From the cell containing the given text, extract its center point as (x, y) coordinate. 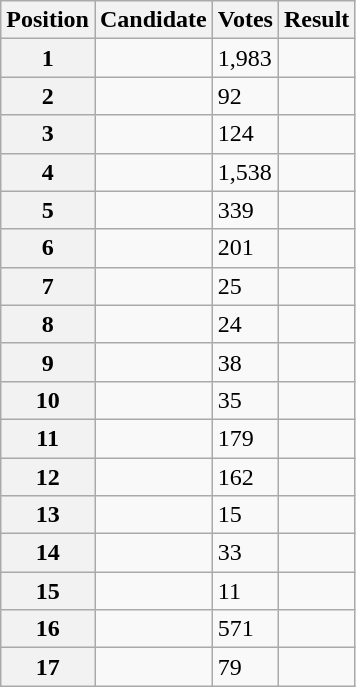
339 (245, 210)
79 (245, 667)
1 (48, 58)
38 (245, 362)
2 (48, 96)
12 (48, 477)
3 (48, 134)
10 (48, 400)
35 (245, 400)
16 (48, 629)
179 (245, 438)
Candidate (153, 20)
5 (48, 210)
33 (245, 553)
14 (48, 553)
9 (48, 362)
571 (245, 629)
7 (48, 286)
1,538 (245, 172)
17 (48, 667)
4 (48, 172)
13 (48, 515)
25 (245, 286)
162 (245, 477)
8 (48, 324)
124 (245, 134)
Votes (245, 20)
24 (245, 324)
92 (245, 96)
Result (316, 20)
Position (48, 20)
6 (48, 248)
1,983 (245, 58)
201 (245, 248)
